Provide the (x, y) coordinate of the cell's center where the given text is located.  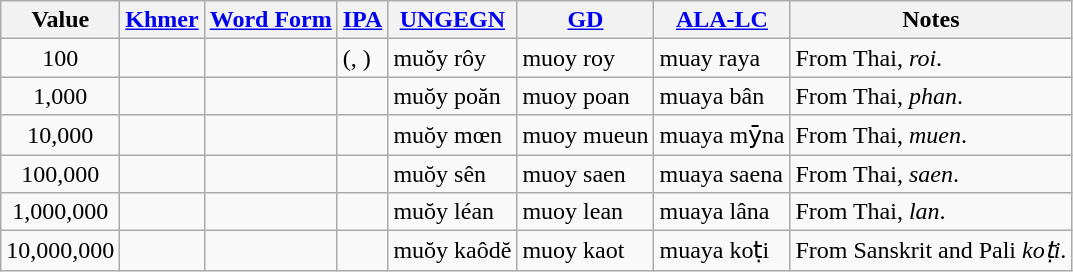
10,000 (60, 135)
muaya koṭi (722, 251)
1,000 (60, 96)
From Sanskrit and Pali koṭi. (931, 251)
1,000,000 (60, 212)
muaya bân (722, 96)
UNGEGN (452, 20)
muoy lean (586, 212)
From Thai, muen. (931, 135)
ALA-LC (722, 20)
100 (60, 58)
muoy saen (586, 173)
muoy kaot (586, 251)
Value (60, 20)
100,000 (60, 173)
From Thai, phan. (931, 96)
(, ) (362, 58)
muŏy mœn (452, 135)
muŏy poăn (452, 96)
muaya lâna (722, 212)
From Thai, lan. (931, 212)
muaya saena (722, 173)
GD (586, 20)
muŏy sên (452, 173)
Word Form (270, 20)
muŏy kaôdĕ (452, 251)
muoy roy (586, 58)
Khmer (162, 20)
10,000,000 (60, 251)
muŏy léan (452, 212)
muŏy rôy (452, 58)
From Thai, roi. (931, 58)
muoy mueun (586, 135)
IPA (362, 20)
muay raya (722, 58)
muaya mȳna (722, 135)
Notes (931, 20)
From Thai, saen. (931, 173)
muoy poan (586, 96)
